For the text-containing cell, return its midpoint in (x, y) coordinate format. 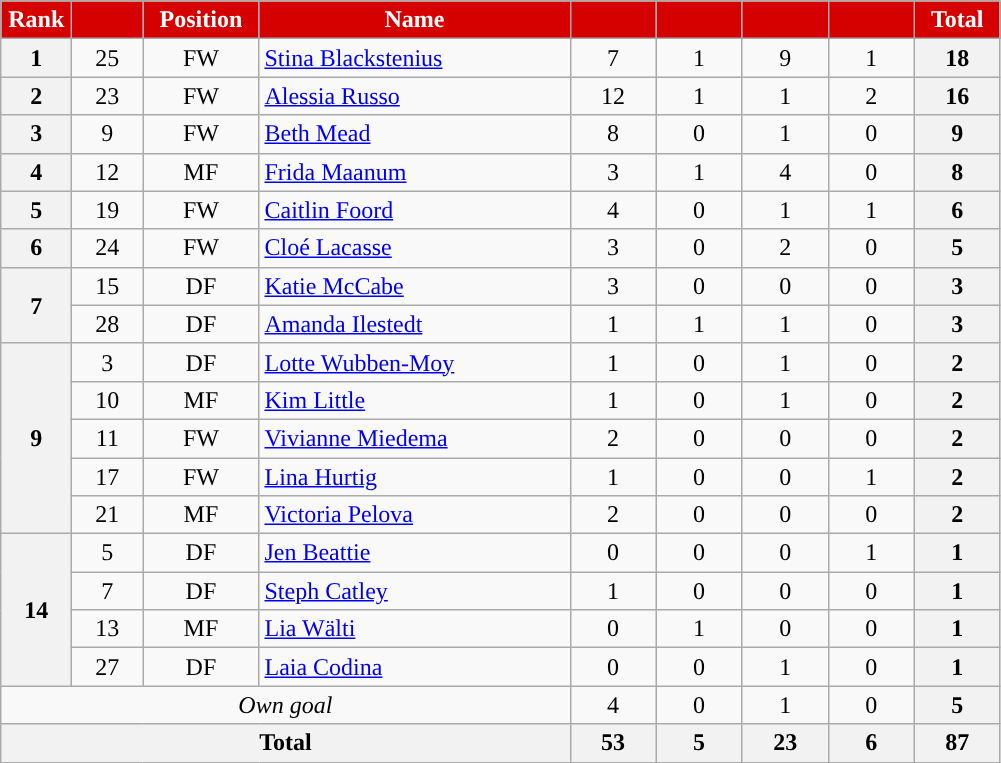
Position (201, 20)
Lia Wälti (414, 629)
87 (957, 743)
Alessia Russo (414, 96)
Amanda Ilestedt (414, 324)
17 (108, 477)
Steph Catley (414, 591)
Caitlin Foord (414, 210)
19 (108, 210)
14 (36, 610)
53 (613, 743)
18 (957, 58)
Stina Blackstenius (414, 58)
Own goal (286, 705)
21 (108, 515)
Laia Codina (414, 667)
10 (108, 400)
Frida Maanum (414, 172)
Beth Mead (414, 134)
Rank (36, 20)
13 (108, 629)
Vivianne Miedema (414, 438)
15 (108, 286)
11 (108, 438)
27 (108, 667)
Jen Beattie (414, 553)
Lina Hurtig (414, 477)
16 (957, 96)
25 (108, 58)
Cloé Lacasse (414, 248)
Name (414, 20)
28 (108, 324)
Lotte Wubben-Moy (414, 362)
Victoria Pelova (414, 515)
Katie McCabe (414, 286)
Kim Little (414, 400)
24 (108, 248)
